Scan for the cell matching the given text and deliver its (X, Y) coordinate at center. 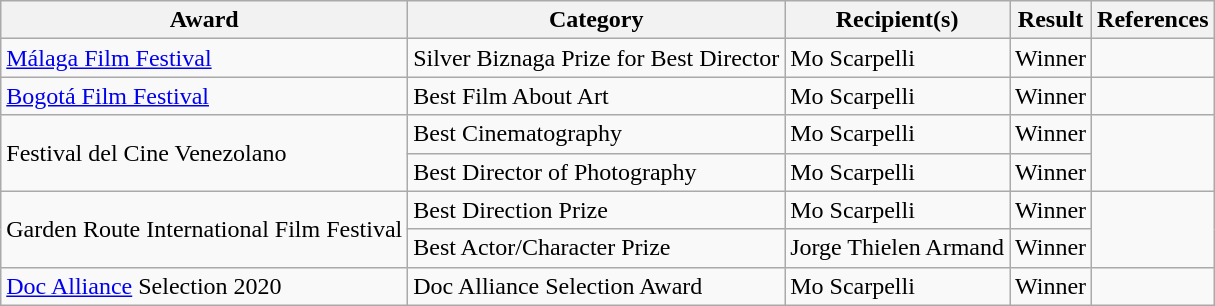
Result (1051, 20)
Best Director of Photography (596, 172)
Festival del Cine Venezolano (204, 153)
Best Film About Art (596, 96)
Málaga Film Festival (204, 58)
Award (204, 20)
Best Cinematography (596, 134)
Bogotá Film Festival (204, 96)
Silver Biznaga Prize for Best Director (596, 58)
References (1154, 20)
Recipient(s) (898, 20)
Doc Alliance Selection 2020 (204, 286)
Best Actor/Character Prize (596, 248)
Garden Route International Film Festival (204, 229)
Doc Alliance Selection Award (596, 286)
Best Direction Prize (596, 210)
Category (596, 20)
Jorge Thielen Armand (898, 248)
